Capture the cell that displays the provided text and extract its (X, Y) central coordinate. 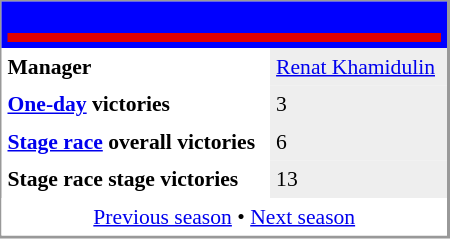
Stage race stage victories (136, 179)
Stage race overall victories (136, 142)
Previous season • Next season (225, 217)
6 (358, 142)
Manager (136, 67)
13 (358, 179)
Renat Khamidulin (358, 67)
3 (358, 105)
One-day victories (136, 105)
